Output the [X, Y] coordinate of the center of the cell containing the given text.  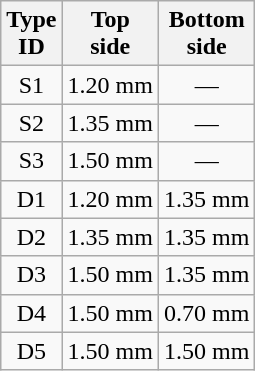
D4 [32, 313]
D2 [32, 237]
S2 [32, 123]
TypeID [32, 34]
D1 [32, 199]
S1 [32, 85]
D3 [32, 275]
D5 [32, 351]
Bottom side [206, 34]
S3 [32, 161]
Top side [110, 34]
0.70 mm [206, 313]
